Output the [X, Y] coordinate of the center of the cell containing the given text.  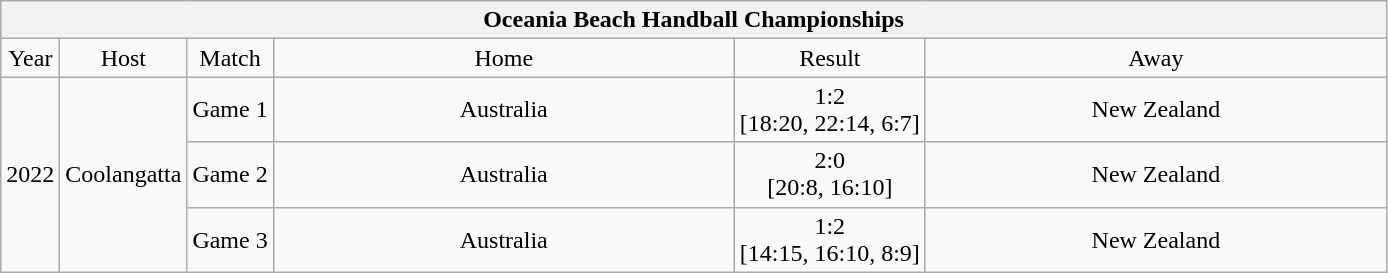
Away [1156, 58]
Game 3 [230, 240]
Year [30, 58]
2022 [30, 174]
1:2[14:15, 16:10, 8:9] [830, 240]
Game 2 [230, 174]
Match [230, 58]
Coolangatta [124, 174]
2:0[20:8, 16:10] [830, 174]
1:2[18:20, 22:14, 6:7] [830, 110]
Oceania Beach Handball Championships [694, 20]
Home [504, 58]
Host [124, 58]
Game 1 [230, 110]
Result [830, 58]
